Pinpoint the cell where the given text exists, returning its [X, Y] midpoint coordinate. 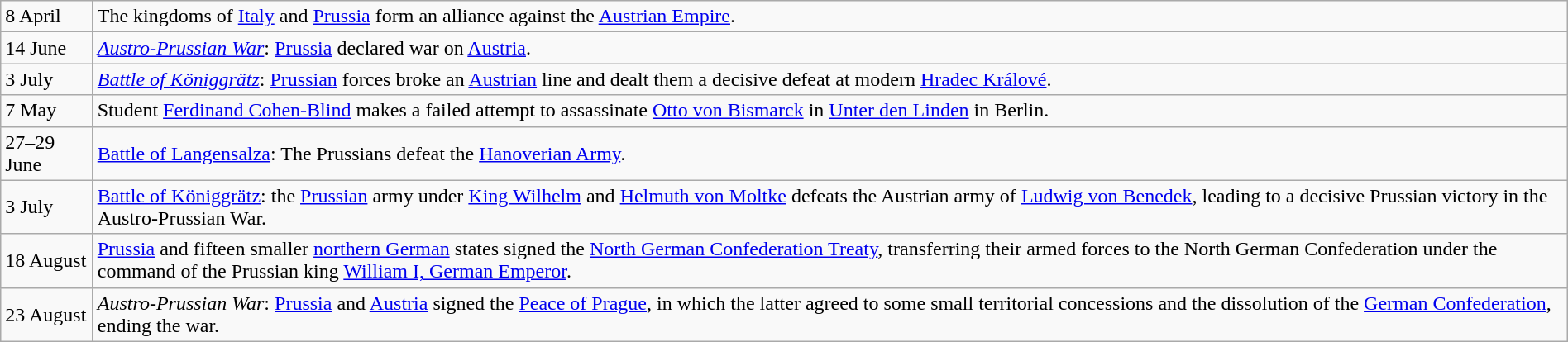
The kingdoms of Italy and Prussia form an alliance against the Austrian Empire. [830, 17]
Student Ferdinand Cohen-Blind makes a failed attempt to assassinate Otto von Bismarck in Unter den Linden in Berlin. [830, 111]
Austro-Prussian War: Prussia declared war on Austria. [830, 48]
8 April [46, 17]
7 May [46, 111]
Battle of Königgrätz: Prussian forces broke an Austrian line and dealt them a decisive defeat at modern Hradec Králové. [830, 79]
23 August [46, 314]
27–29 June [46, 154]
Battle of Langensalza: The Prussians defeat the Hanoverian Army. [830, 154]
18 August [46, 261]
14 June [46, 48]
